Locate the cell with the specified text and output its (X, Y) center coordinate. 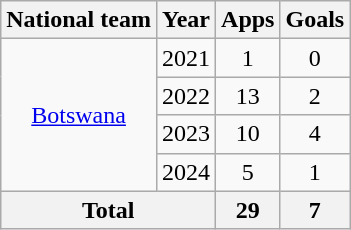
Year (186, 20)
29 (248, 210)
2022 (186, 96)
4 (315, 134)
Goals (315, 20)
2021 (186, 58)
5 (248, 172)
Botswana (79, 115)
2023 (186, 134)
13 (248, 96)
Total (108, 210)
National team (79, 20)
Apps (248, 20)
10 (248, 134)
2024 (186, 172)
0 (315, 58)
2 (315, 96)
7 (315, 210)
